Identify which cell holds the provided text, then report its (x, y) central coordinate. 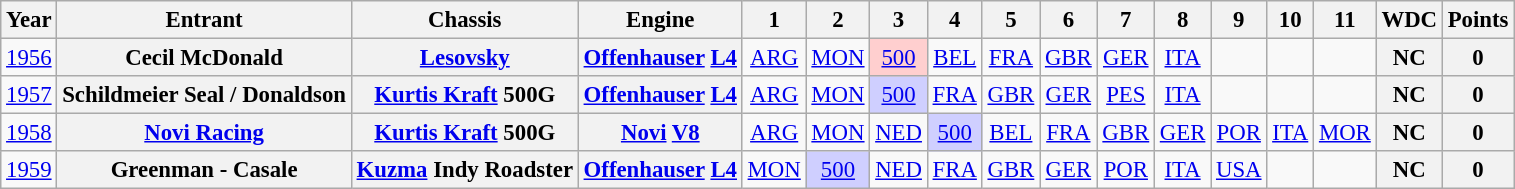
USA (1239, 170)
6 (1068, 20)
Year (29, 20)
Engine (660, 20)
10 (1290, 20)
Points (1478, 20)
MOR (1346, 133)
1956 (29, 58)
5 (1010, 20)
Lesovsky (464, 58)
Chassis (464, 20)
1957 (29, 95)
1958 (29, 133)
Entrant (204, 20)
7 (1126, 20)
PES (1126, 95)
4 (954, 20)
9 (1239, 20)
3 (898, 20)
8 (1183, 20)
Novi Racing (204, 133)
Kuzma Indy Roadster (464, 170)
1959 (29, 170)
1 (774, 20)
11 (1346, 20)
Cecil McDonald (204, 58)
WDC (1409, 20)
Novi V8 (660, 133)
2 (838, 20)
Greenman - Casale (204, 170)
Schildmeier Seal / Donaldson (204, 95)
